Pinpoint the cell where the given text exists, returning its (X, Y) midpoint coordinate. 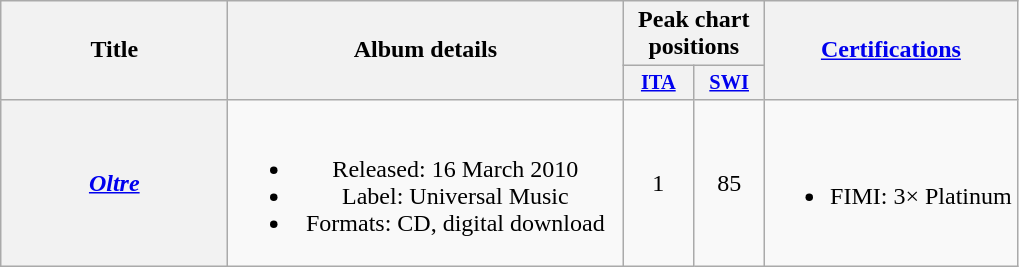
FIMI: 3× Platinum (892, 182)
Certifications (892, 50)
Peak chart positions (694, 34)
SWI (730, 83)
1 (658, 182)
Oltre (114, 182)
ITA (658, 83)
85 (730, 182)
Album details (426, 50)
Released: 16 March 2010Label: Universal MusicFormats: CD, digital download (426, 182)
Title (114, 50)
